Identify which cell holds the provided text, then report its [X, Y] central coordinate. 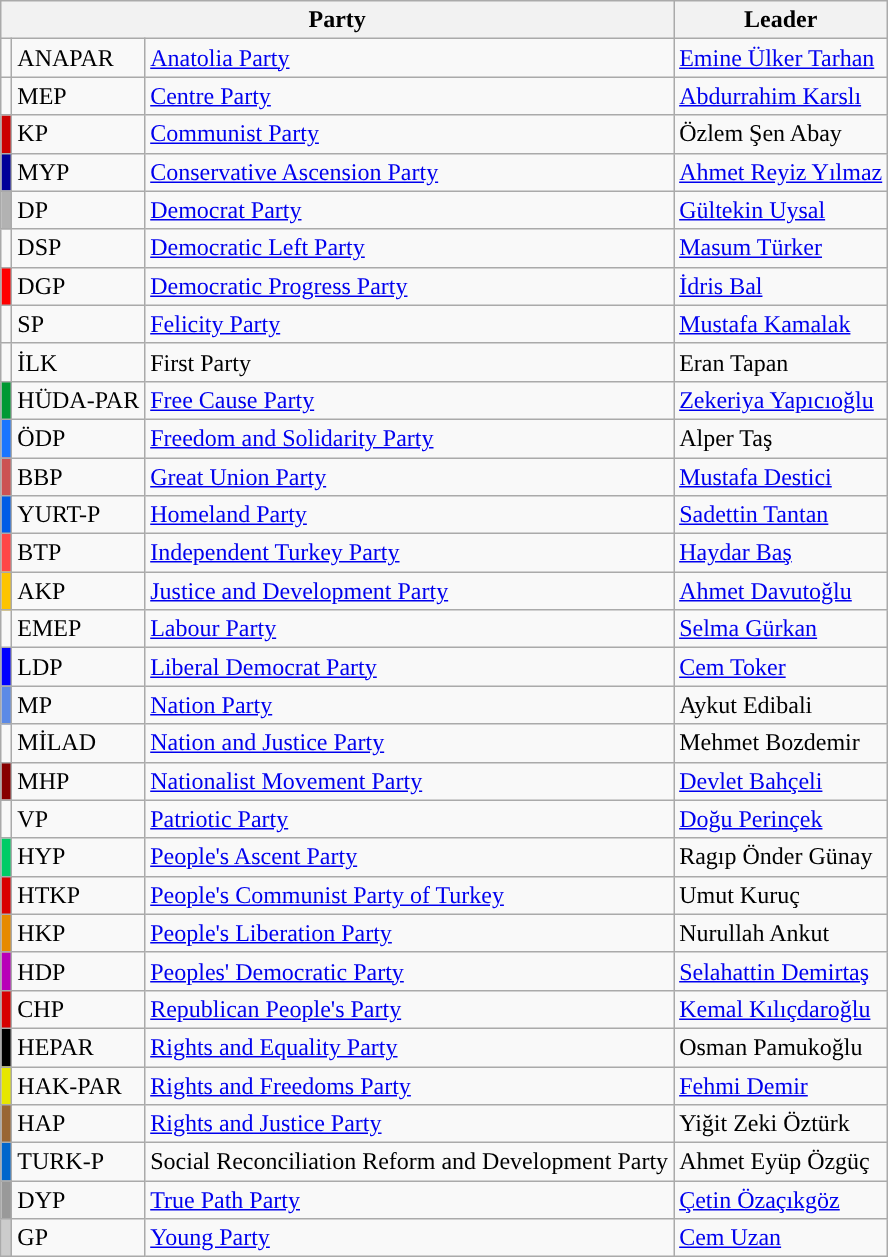
Rights and Equality Party [410, 1047]
Peoples' Democratic Party [410, 971]
CHP [78, 1009]
DGP [78, 286]
Patriotic Party [410, 819]
Nurullah Ankut [781, 933]
Rights and Justice Party [410, 1124]
Democratic Left Party [410, 248]
Nation and Justice Party [410, 743]
Haydar Baş [781, 553]
Ragıp Önder Günay [781, 857]
Communist Party [410, 134]
Cem Toker [781, 667]
Anatolia Party [410, 58]
Aykut Edibali [781, 705]
MYP [78, 172]
Leader [781, 20]
Freedom and Solidarity Party [410, 438]
Mustafa Destici [781, 477]
Ahmet Eyüp Özgüç [781, 1162]
Doğu Perinçek [781, 819]
Devlet Bahçeli [781, 781]
DSP [78, 248]
KP [78, 134]
Justice and Development Party [410, 591]
Young Party [410, 1238]
Masum Türker [781, 248]
EMEP [78, 629]
Abdurrahim Karslı [781, 96]
DYP [78, 1200]
Cem Uzan [781, 1238]
TURK-P [78, 1162]
İLK [78, 362]
Nationalist Movement Party [410, 781]
People's Ascent Party [410, 857]
HTKP [78, 895]
Democrat Party [410, 210]
YURT-P [78, 515]
AKP [78, 591]
Independent Turkey Party [410, 553]
Democratic Progress Party [410, 286]
DP [78, 210]
Çetin Özaçıkgöz [781, 1200]
MHP [78, 781]
ANAPAR [78, 58]
HDP [78, 971]
Osman Pamukoğlu [781, 1047]
BBP [78, 477]
Mehmet Bozdemir [781, 743]
HYP [78, 857]
People's Liberation Party [410, 933]
BTP [78, 553]
Party [338, 20]
Conservative Ascension Party [410, 172]
Centre Party [410, 96]
HAK-PAR [78, 1085]
MP [78, 705]
Zekeriya Yapıcıoğlu [781, 400]
Sadettin Tantan [781, 515]
Liberal Democrat Party [410, 667]
Selma Gürkan [781, 629]
Yiğit Zeki Öztürk [781, 1124]
HEPAR [78, 1047]
MEP [78, 96]
Emine Ülker Tarhan [781, 58]
Ahmet Davutoğlu [781, 591]
Ahmet Reyiz Yılmaz [781, 172]
Rights and Freedoms Party [410, 1085]
Umut Kuruç [781, 895]
MİLAD [78, 743]
Gültekin Uysal [781, 210]
HKP [78, 933]
Free Cause Party [410, 400]
Kemal Kılıçdaroğlu [781, 1009]
VP [78, 819]
Özlem Şen Abay [781, 134]
Eran Tapan [781, 362]
Mustafa Kamalak [781, 324]
Fehmi Demir [781, 1085]
Republican People's Party [410, 1009]
Great Union Party [410, 477]
Social Reconciliation Reform and Development Party [410, 1162]
Homeland Party [410, 515]
First Party [410, 362]
Labour Party [410, 629]
SP [78, 324]
Alper Taş [781, 438]
İdris Bal [781, 286]
GP [78, 1238]
HÜDA-PAR [78, 400]
Felicity Party [410, 324]
Selahattin Demirtaş [781, 971]
ÖDP [78, 438]
Nation Party [410, 705]
HAP [78, 1124]
True Path Party [410, 1200]
LDP [78, 667]
People's Communist Party of Turkey [410, 895]
